Return the [X, Y] coordinate for the center point of the cell that contains the specified text.  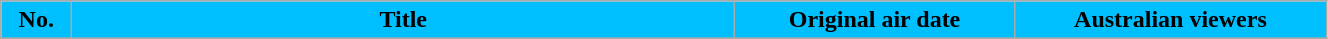
Australian viewers [1170, 20]
No. [36, 20]
Original air date [875, 20]
Title [404, 20]
